Scan for the cell matching the given text and deliver its [x, y] coordinate at center. 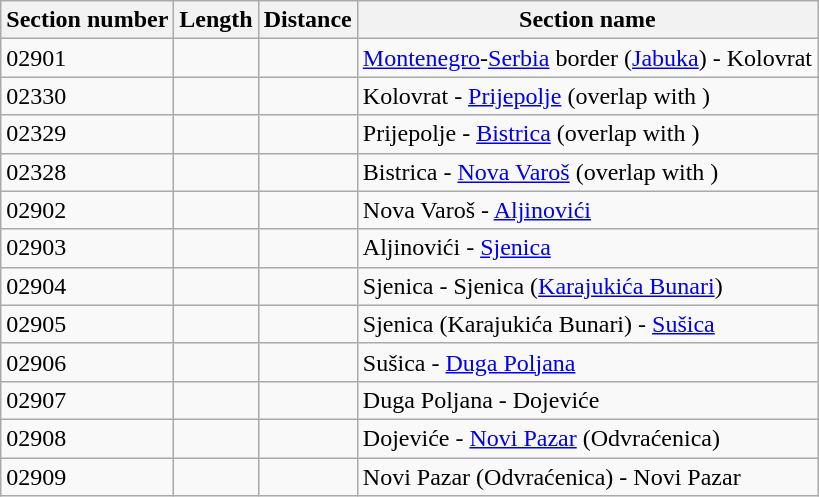
02329 [88, 134]
02902 [88, 210]
Montenegro-Serbia border (Jabuka) - Kolovrat [587, 58]
Length [216, 20]
Aljinovići - Sjenica [587, 248]
Prijepolje - Bistrica (overlap with ) [587, 134]
02908 [88, 438]
Section name [587, 20]
02901 [88, 58]
Dojeviće - Novi Pazar (Odvraćenica) [587, 438]
02905 [88, 324]
Kolovrat - Prijepolje (overlap with ) [587, 96]
02904 [88, 286]
Nova Varoš - Aljinovići [587, 210]
Sjenica (Karajukića Bunari) - Sušica [587, 324]
02903 [88, 248]
Novi Pazar (Odvraćenica) - Novi Pazar [587, 477]
02909 [88, 477]
Section number [88, 20]
Sjenica - Sjenica (Karajukića Bunari) [587, 286]
Sušica - Duga Poljana [587, 362]
Distance [308, 20]
02330 [88, 96]
Bistrica - Nova Varoš (overlap with ) [587, 172]
02328 [88, 172]
02907 [88, 400]
Duga Poljana - Dojeviće [587, 400]
02906 [88, 362]
